For the text-containing cell, return its midpoint in [X, Y] coordinate format. 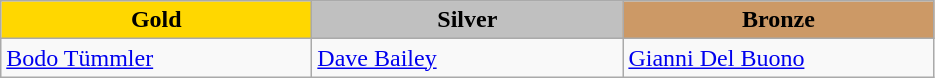
Dave Bailey [468, 58]
Gold [156, 20]
Bronze [778, 20]
Silver [468, 20]
Gianni Del Buono [778, 58]
Bodo Tümmler [156, 58]
